Find where the given text appears and provide that cell's center as [x, y] coordinate. 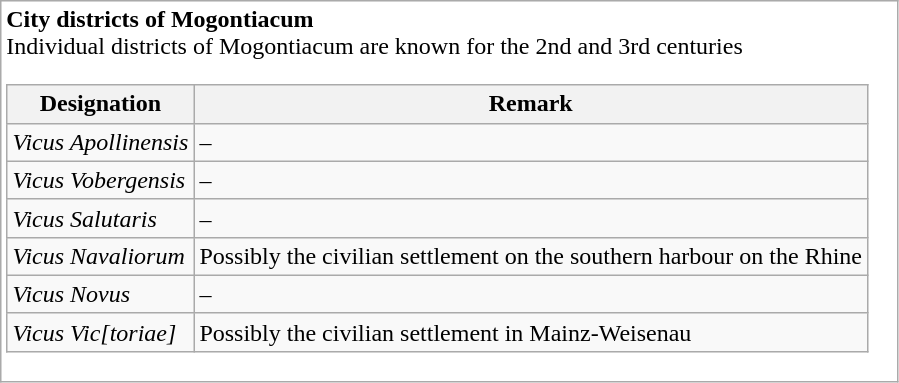
Vicus Apollinensis [100, 142]
Vicus Novus [100, 294]
Possibly the civilian settlement on the southern harbour on the Rhine [531, 256]
Possibly the civilian settlement in Mainz-Weisenau [531, 332]
Designation [100, 104]
Vicus Navaliorum [100, 256]
Remark [531, 104]
Vicus Vic[toriae] [100, 332]
Vicus Salutaris [100, 218]
Vicus Vobergensis [100, 180]
